Find where the given text appears and provide that cell's center as [x, y] coordinate. 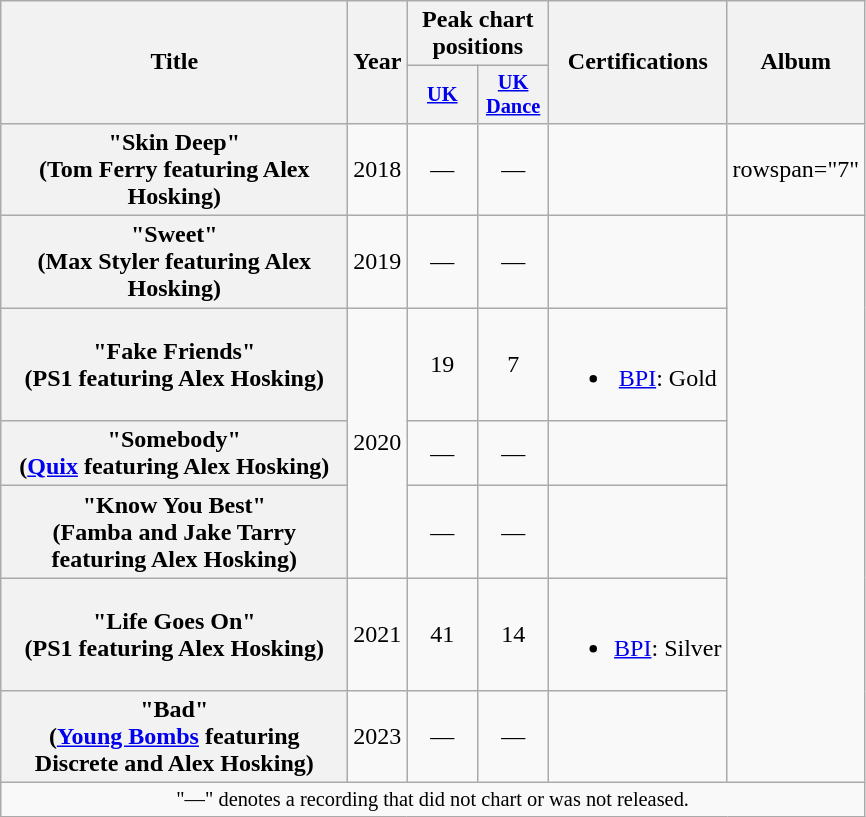
2023 [378, 737]
2019 [378, 262]
19 [442, 364]
UK [442, 95]
"Somebody"(Quix featuring Alex Hosking) [174, 454]
Title [174, 62]
BPI: Gold [638, 364]
7 [514, 364]
"Know You Best"(Famba and Jake Tarry featuring Alex Hosking) [174, 532]
"Skin Deep"(Tom Ferry featuring Alex Hosking) [174, 169]
"Bad" (Young Bombs featuring Discrete and Alex Hosking) [174, 737]
2021 [378, 634]
2020 [378, 443]
BPI: Silver [638, 634]
Album [796, 62]
2018 [378, 169]
UK Dance [514, 95]
"Fake Friends"(PS1 featuring Alex Hosking) [174, 364]
Certifications [638, 62]
41 [442, 634]
rowspan="7" [796, 169]
"—" denotes a recording that did not chart or was not released. [433, 800]
14 [514, 634]
"Sweet"(Max Styler featuring Alex Hosking) [174, 262]
Peak chart positions [478, 34]
"Life Goes On"(PS1 featuring Alex Hosking) [174, 634]
Year [378, 62]
